From the cell containing the given text, extract its center point as [x, y] coordinate. 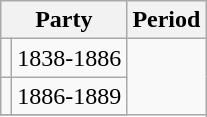
Period [166, 20]
1838-1886 [70, 58]
Party [64, 20]
1886-1889 [70, 96]
